Extract the (x, y) coordinate from the center of the cell holding the provided text.  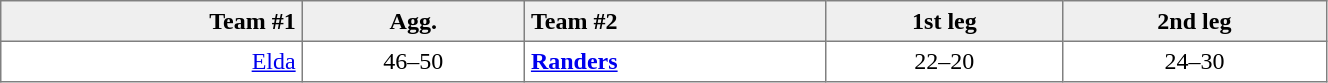
Agg. (413, 21)
Randers (675, 61)
2nd leg (1194, 21)
46–50 (413, 61)
24–30 (1194, 61)
Elda (152, 61)
Team #1 (152, 21)
22–20 (944, 61)
Team #2 (675, 21)
1st leg (944, 21)
